For the text-containing cell, return its midpoint in (X, Y) coordinate format. 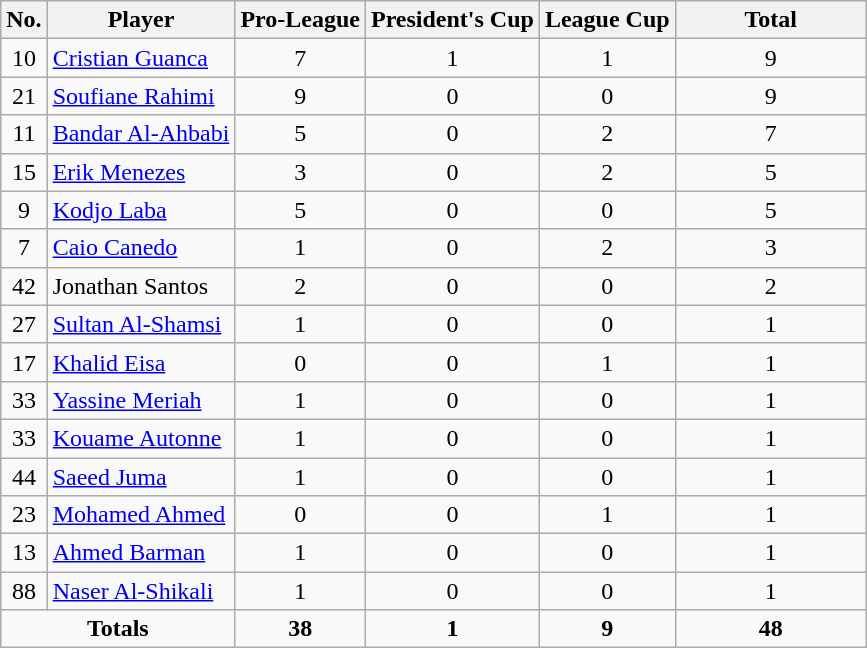
President's Cup (452, 20)
Pro-League (300, 20)
Kodjo Laba (141, 210)
Erik Menezes (141, 172)
Sultan Al-Shamsi (141, 324)
10 (24, 58)
Naser Al-Shikali (141, 591)
Bandar Al-Ahbabi (141, 134)
13 (24, 553)
88 (24, 591)
Cristian Guanca (141, 58)
Total (770, 20)
Ahmed Barman (141, 553)
17 (24, 362)
Caio Canedo (141, 248)
Khalid Eisa (141, 362)
Totals (118, 629)
Mohamed Ahmed (141, 515)
42 (24, 286)
21 (24, 96)
27 (24, 324)
38 (300, 629)
Kouame Autonne (141, 438)
11 (24, 134)
Player (141, 20)
Soufiane Rahimi (141, 96)
No. (24, 20)
48 (770, 629)
15 (24, 172)
23 (24, 515)
Saeed Juma (141, 477)
League Cup (607, 20)
Jonathan Santos (141, 286)
Yassine Meriah (141, 400)
44 (24, 477)
